From the cell containing the given text, extract its center point as [x, y] coordinate. 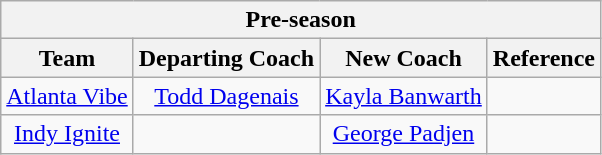
George Padjen [404, 134]
Kayla Banwarth [404, 96]
Reference [544, 58]
Indy Ignite [67, 134]
Atlanta Vibe [67, 96]
New Coach [404, 58]
Team [67, 58]
Pre-season [301, 20]
Todd Dagenais [226, 96]
Departing Coach [226, 58]
